Output the (X, Y) coordinate of the center of the cell containing the given text.  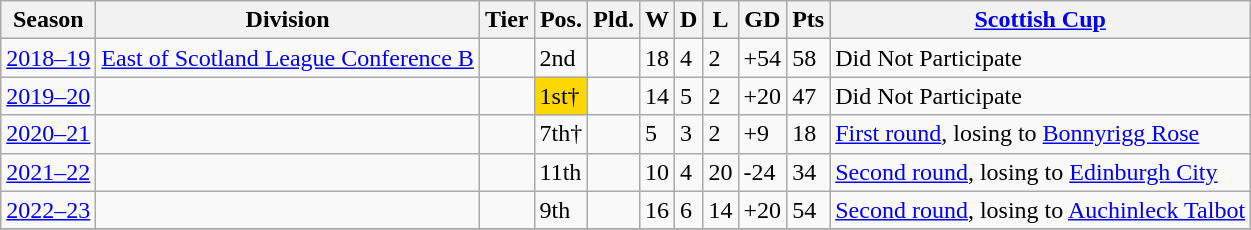
11th (561, 172)
Pos. (561, 20)
2nd (561, 58)
3 (689, 134)
First round, losing to Bonnyrigg Rose (1040, 134)
Pts (808, 20)
47 (808, 96)
Second round, losing to Edinburgh City (1040, 172)
20 (720, 172)
Pld. (614, 20)
34 (808, 172)
10 (658, 172)
Season (48, 20)
W (658, 20)
54 (808, 210)
16 (658, 210)
Division (288, 20)
9th (561, 210)
+9 (762, 134)
7th† (561, 134)
East of Scotland League Conference B (288, 58)
Tier (506, 20)
+54 (762, 58)
58 (808, 58)
6 (689, 210)
GD (762, 20)
-24 (762, 172)
2020–21 (48, 134)
2018–19 (48, 58)
2019–20 (48, 96)
2021–22 (48, 172)
1st† (561, 96)
D (689, 20)
2022–23 (48, 210)
L (720, 20)
Scottish Cup (1040, 20)
Second round, losing to Auchinleck Talbot (1040, 210)
